Find where the given text appears and provide that cell's center as (x, y) coordinate. 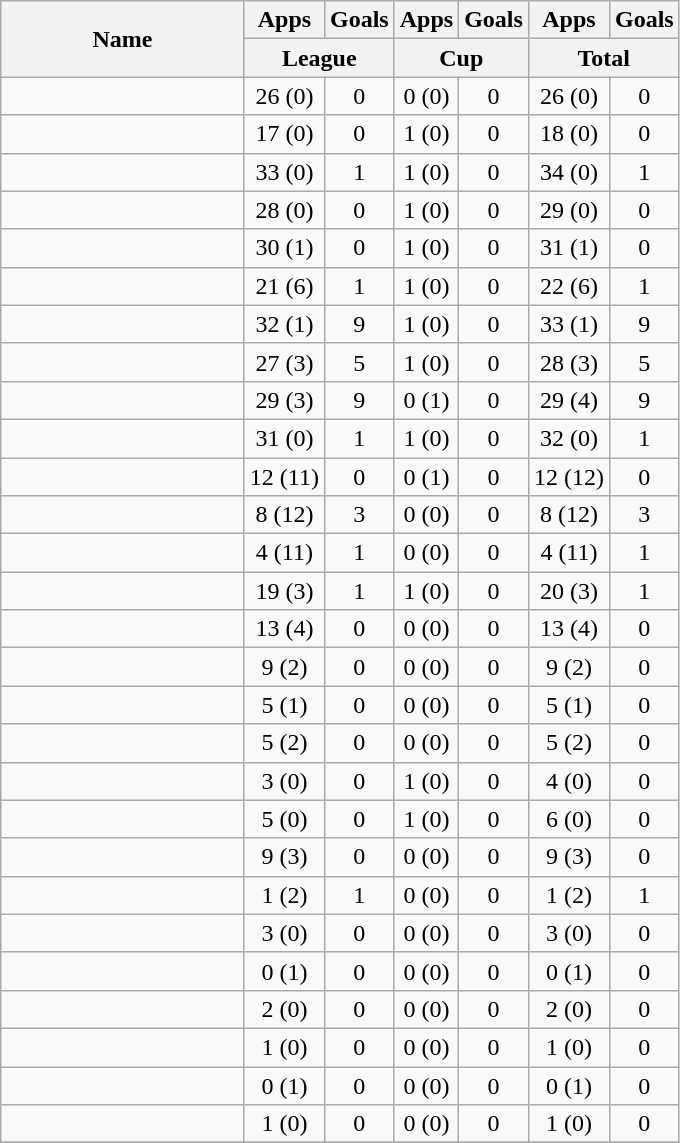
30 (1) (284, 248)
21 (6) (284, 286)
17 (0) (284, 134)
12 (12) (568, 477)
31 (0) (284, 438)
32 (1) (284, 324)
League (319, 58)
Total (604, 58)
5 (0) (284, 819)
31 (1) (568, 248)
Name (123, 39)
29 (3) (284, 400)
12 (11) (284, 477)
28 (0) (284, 210)
33 (1) (568, 324)
Cup (461, 58)
6 (0) (568, 819)
27 (3) (284, 362)
32 (0) (568, 438)
18 (0) (568, 134)
34 (0) (568, 172)
4 (0) (568, 781)
22 (6) (568, 286)
29 (0) (568, 210)
28 (3) (568, 362)
29 (4) (568, 400)
20 (3) (568, 591)
19 (3) (284, 591)
33 (0) (284, 172)
